Search for the cell housing the specified text and yield its [X, Y] center coordinate. 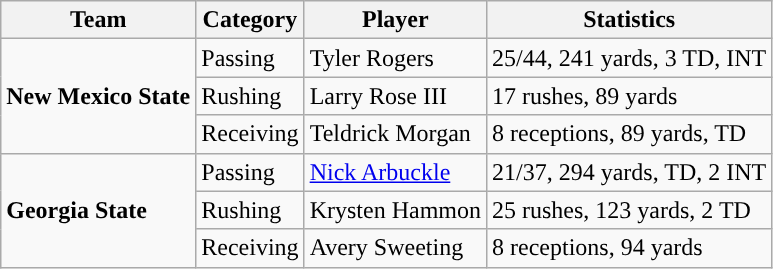
21/37, 294 yards, TD, 2 INT [628, 172]
Team [98, 20]
Teldrick Morgan [395, 134]
8 receptions, 94 yards [628, 248]
Player [395, 20]
Georgia State [98, 210]
Nick Arbuckle [395, 172]
Tyler Rogers [395, 58]
8 receptions, 89 yards, TD [628, 134]
Avery Sweeting [395, 248]
Category [250, 20]
Statistics [628, 20]
25/44, 241 yards, 3 TD, INT [628, 58]
Krysten Hammon [395, 210]
17 rushes, 89 yards [628, 96]
Larry Rose III [395, 96]
New Mexico State [98, 96]
25 rushes, 123 yards, 2 TD [628, 210]
